Locate the cell with the specified text and output its (X, Y) center coordinate. 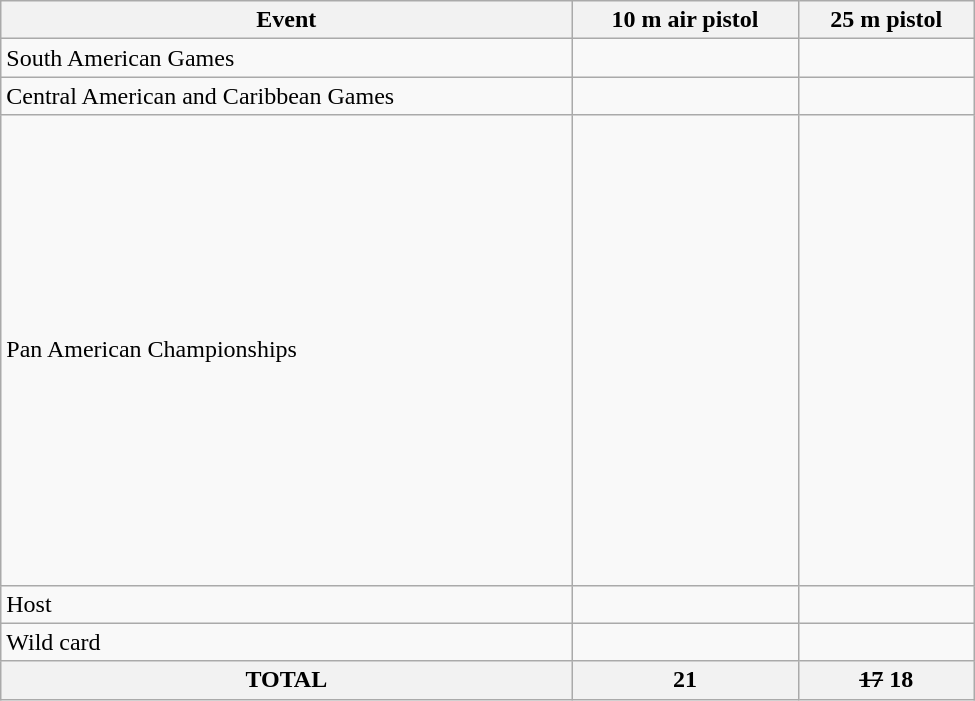
10 m air pistol (685, 20)
21 (685, 680)
25 m pistol (886, 20)
Event (286, 20)
South American Games (286, 58)
Host (286, 604)
Central American and Caribbean Games (286, 96)
Wild card (286, 642)
Pan American Championships (286, 350)
TOTAL (286, 680)
17 18 (886, 680)
